Detect which cell encompasses the target text, then output its (X, Y) center coordinate. 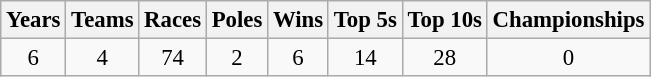
28 (444, 58)
Races (173, 20)
Championships (568, 20)
Years (34, 20)
Top 5s (365, 20)
Poles (236, 20)
4 (102, 58)
74 (173, 58)
0 (568, 58)
Teams (102, 20)
Wins (298, 20)
14 (365, 58)
Top 10s (444, 20)
2 (236, 58)
